Pinpoint the cell where the given text exists, returning its [x, y] midpoint coordinate. 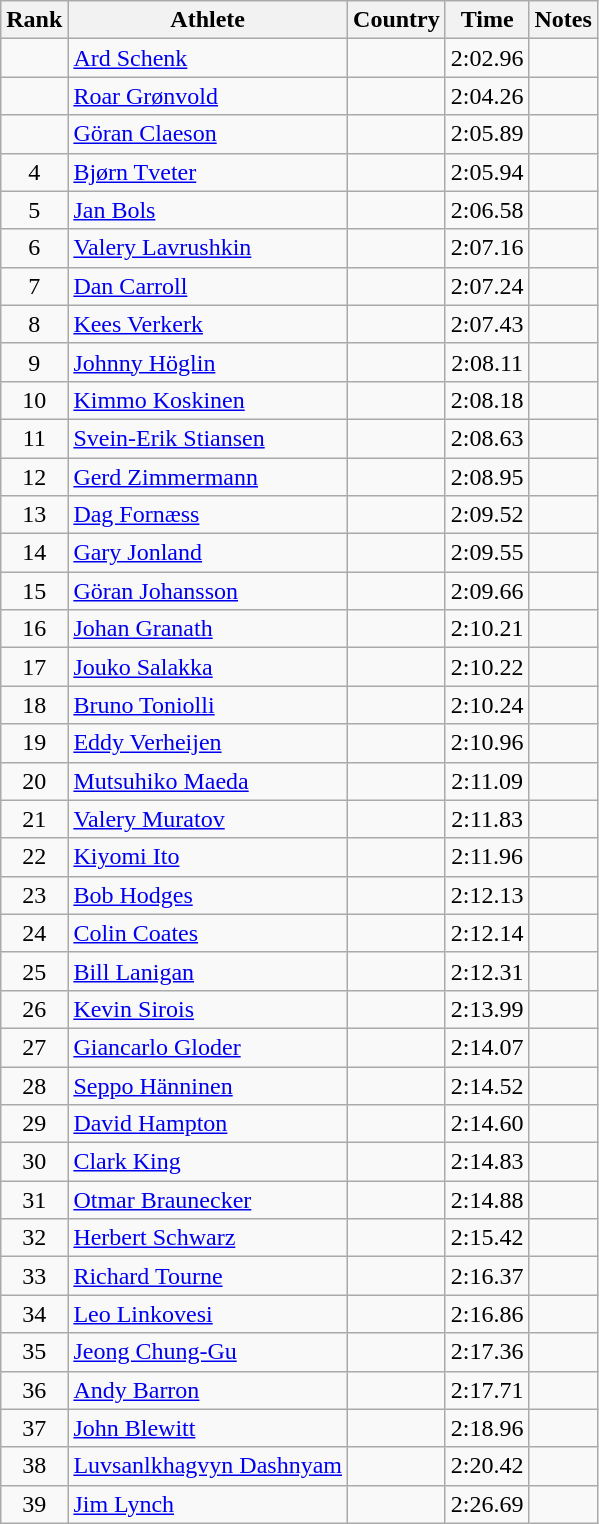
32 [34, 1238]
Kees Verkerk [208, 324]
2:14.88 [487, 1200]
21 [34, 819]
Ard Schenk [208, 58]
Colin Coates [208, 933]
Luvsanlkhagvyn Dashnyam [208, 1466]
Giancarlo Gloder [208, 1047]
2:10.22 [487, 667]
24 [34, 933]
Bruno Toniolli [208, 705]
2:16.37 [487, 1276]
2:16.86 [487, 1314]
Dag Fornæss [208, 515]
23 [34, 895]
6 [34, 248]
2:11.96 [487, 857]
Country [397, 20]
26 [34, 1009]
Richard Tourne [208, 1276]
Gary Jonland [208, 553]
Valery Muratov [208, 819]
28 [34, 1085]
2:04.26 [487, 96]
2:08.18 [487, 400]
7 [34, 286]
2:14.07 [487, 1047]
15 [34, 591]
33 [34, 1276]
29 [34, 1124]
2:11.83 [487, 819]
13 [34, 515]
31 [34, 1200]
Andy Barron [208, 1390]
2:12.13 [487, 895]
2:08.63 [487, 438]
5 [34, 210]
2:17.36 [487, 1352]
Notes [563, 20]
37 [34, 1428]
39 [34, 1504]
Kevin Sirois [208, 1009]
Göran Johansson [208, 591]
Bob Hodges [208, 895]
Leo Linkovesi [208, 1314]
2:14.60 [487, 1124]
2:10.96 [487, 743]
Clark King [208, 1162]
Kimmo Koskinen [208, 400]
12 [34, 477]
Athlete [208, 20]
Eddy Verheijen [208, 743]
2:14.83 [487, 1162]
2:06.58 [487, 210]
2:15.42 [487, 1238]
2:10.24 [487, 705]
34 [34, 1314]
38 [34, 1466]
Svein-Erik Stiansen [208, 438]
2:09.52 [487, 515]
Göran Claeson [208, 134]
35 [34, 1352]
2:05.94 [487, 172]
2:07.16 [487, 248]
Roar Grønvold [208, 96]
Seppo Hänninen [208, 1085]
19 [34, 743]
Johan Granath [208, 629]
Kiyomi Ito [208, 857]
4 [34, 172]
Mutsuhiko Maeda [208, 781]
2:11.09 [487, 781]
Rank [34, 20]
14 [34, 553]
10 [34, 400]
2:14.52 [487, 1085]
Bill Lanigan [208, 971]
2:05.89 [487, 134]
9 [34, 362]
Gerd Zimmermann [208, 477]
2:09.55 [487, 553]
27 [34, 1047]
36 [34, 1390]
2:10.21 [487, 629]
2:09.66 [487, 591]
2:18.96 [487, 1428]
Valery Lavrushkin [208, 248]
2:08.11 [487, 362]
John Blewitt [208, 1428]
Johnny Höglin [208, 362]
Otmar Braunecker [208, 1200]
2:12.31 [487, 971]
David Hampton [208, 1124]
2:07.24 [487, 286]
2:20.42 [487, 1466]
22 [34, 857]
18 [34, 705]
2:08.95 [487, 477]
2:13.99 [487, 1009]
25 [34, 971]
Jim Lynch [208, 1504]
8 [34, 324]
Jan Bols [208, 210]
Jouko Salakka [208, 667]
16 [34, 629]
2:12.14 [487, 933]
2:17.71 [487, 1390]
30 [34, 1162]
11 [34, 438]
Dan Carroll [208, 286]
Bjørn Tveter [208, 172]
Jeong Chung-Gu [208, 1352]
2:07.43 [487, 324]
20 [34, 781]
Time [487, 20]
2:02.96 [487, 58]
2:26.69 [487, 1504]
17 [34, 667]
Herbert Schwarz [208, 1238]
